Find where the given text appears and provide that cell's center as (X, Y) coordinate. 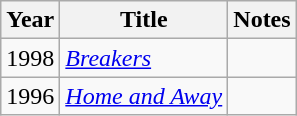
1998 (30, 58)
Breakers (144, 58)
Title (144, 20)
1996 (30, 96)
Year (30, 20)
Notes (262, 20)
Home and Away (144, 96)
